Return [x, y] of the center of cell containing provided text 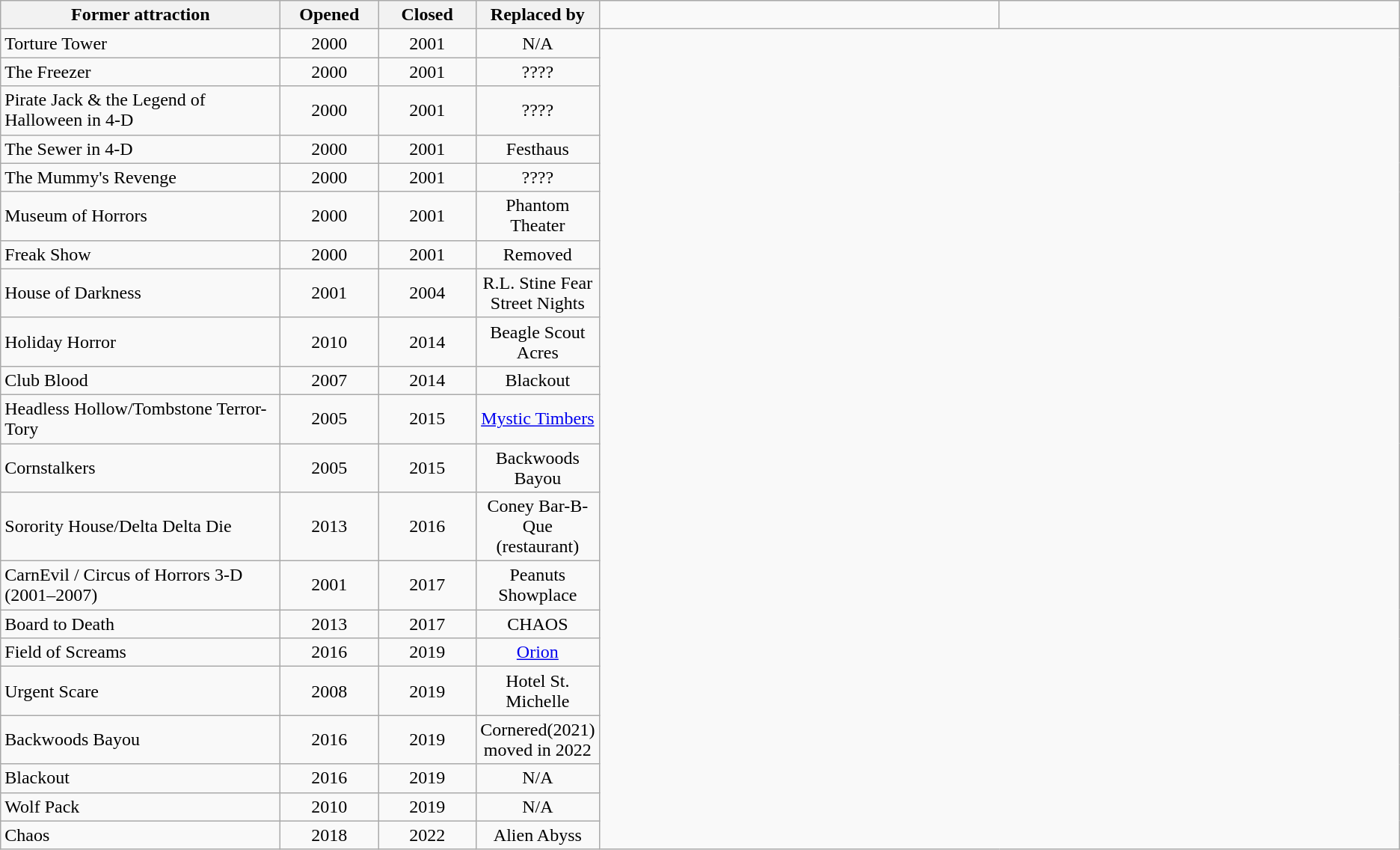
Orion [538, 652]
Cornstalkers [141, 467]
2018 [329, 835]
Cornered(2021) moved in 2022 [538, 739]
Phantom Theater [538, 215]
Museum of Horrors [141, 215]
Torture Tower [141, 43]
Replaced by [538, 15]
Pirate Jack & the Legend of Halloween in 4-D [141, 111]
CarnEvil / Circus of Horrors 3-D (2001–2007) [141, 585]
Urgent Scare [141, 691]
Club Blood [141, 380]
Festhaus [538, 149]
R.L. Stine Fear Street Nights [538, 293]
2008 [329, 691]
Board to Death [141, 624]
Hotel St. Michelle [538, 691]
Field of Screams [141, 652]
Coney Bar-B-Que (restaurant) [538, 527]
Closed [428, 15]
Opened [329, 15]
The Mummy's Revenge [141, 177]
CHAOS [538, 624]
Holiday Horror [141, 341]
Chaos [141, 835]
2007 [329, 380]
The Sewer in 4-D [141, 149]
Peanuts Showplace [538, 585]
Beagle Scout Acres [538, 341]
Alien Abyss [538, 835]
Wolf Pack [141, 807]
Headless Hollow/Tombstone Terror-Tory [141, 419]
House of Darkness [141, 293]
2022 [428, 835]
2004 [428, 293]
Former attraction [141, 15]
The Freezer [141, 72]
Removed [538, 254]
Sorority House/Delta Delta Die [141, 527]
Mystic Timbers [538, 419]
Freak Show [141, 254]
